Return the [X, Y] coordinate for the center point of the cell that contains the specified text.  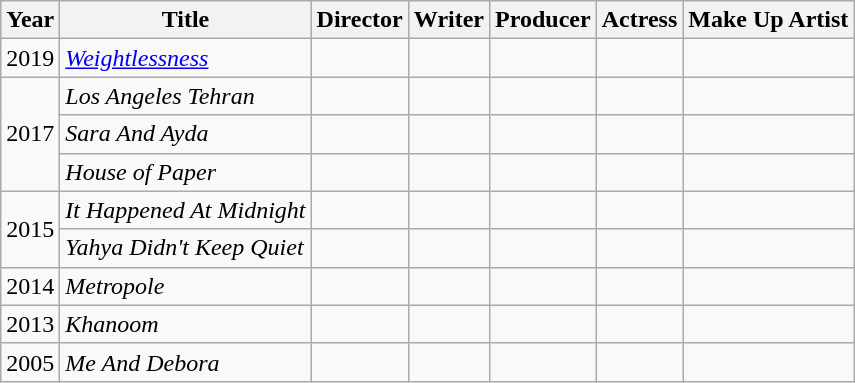
Khanoom [186, 324]
Make Up Artist [768, 20]
Producer [544, 20]
House of Paper [186, 172]
Me And Debora [186, 362]
Director [360, 20]
2015 [30, 229]
Actress [640, 20]
Year [30, 20]
2017 [30, 134]
Title [186, 20]
2014 [30, 286]
Los Angeles Tehran [186, 96]
2019 [30, 58]
Sara And Ayda [186, 134]
Writer [448, 20]
Weightlessness [186, 58]
2005 [30, 362]
It Happened At Midnight [186, 210]
2013 [30, 324]
Metropole [186, 286]
Yahya Didn't Keep Quiet [186, 248]
